Capture the cell that displays the provided text and extract its [X, Y] central coordinate. 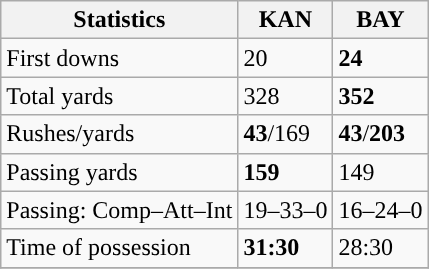
328 [286, 96]
Statistics [120, 20]
31:30 [286, 248]
159 [286, 172]
43/203 [380, 134]
19–33–0 [286, 210]
16–24–0 [380, 210]
43/169 [286, 134]
KAN [286, 20]
Passing yards [120, 172]
28:30 [380, 248]
First downs [120, 58]
149 [380, 172]
24 [380, 58]
Passing: Comp–Att–Int [120, 210]
BAY [380, 20]
Time of possession [120, 248]
20 [286, 58]
Rushes/yards [120, 134]
352 [380, 96]
Total yards [120, 96]
